Return (x, y) of the center of cell containing provided text 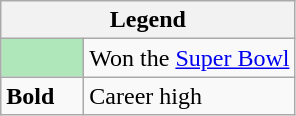
Bold (42, 96)
Won the Super Bowl (190, 58)
Legend (148, 20)
Career high (190, 96)
